Output the [x, y] coordinate of the center of the cell containing the given text.  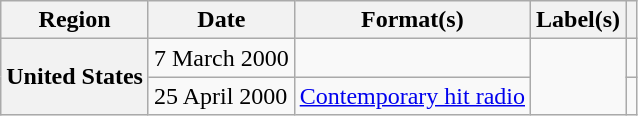
7 March 2000 [221, 58]
Contemporary hit radio [412, 96]
Date [221, 20]
Region [75, 20]
United States [75, 77]
25 April 2000 [221, 96]
Label(s) [578, 20]
Format(s) [412, 20]
